Determine the [X, Y] coordinate at the center of the cell enclosing the given text.  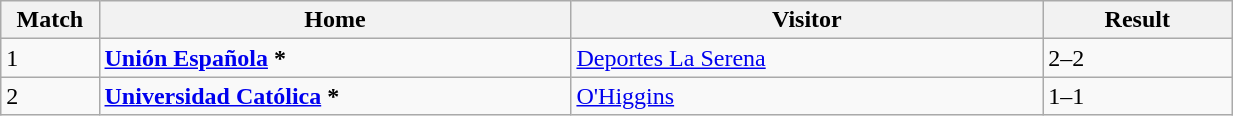
Visitor [807, 20]
Home [335, 20]
Unión Española * [335, 58]
1–1 [1138, 96]
Result [1138, 20]
Deportes La Serena [807, 58]
2–2 [1138, 58]
1 [50, 58]
Match [50, 20]
2 [50, 96]
Universidad Católica * [335, 96]
O'Higgins [807, 96]
